Scan for the cell matching the given text and deliver its [X, Y] coordinate at center. 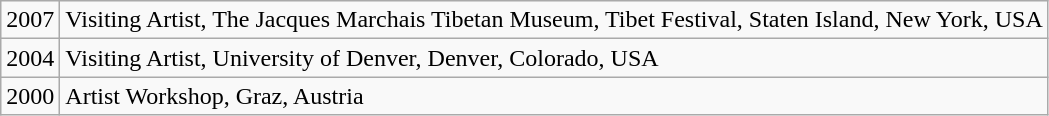
2000 [30, 96]
2004 [30, 58]
Artist Workshop, Graz, Austria [554, 96]
Visiting Artist, The Jacques Marchais Tibetan Museum, Tibet Festival, Staten Island, New York, USA [554, 20]
Visiting Artist, University of Denver, Denver, Colorado, USA [554, 58]
2007 [30, 20]
